Capture the cell that displays the provided text and extract its (X, Y) central coordinate. 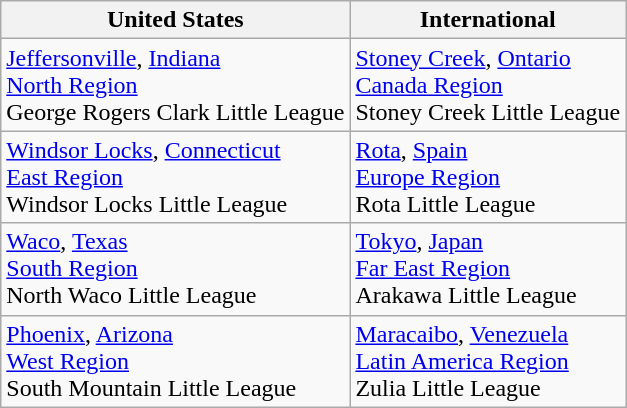
Jeffersonville, IndianaNorth RegionGeorge Rogers Clark Little League (176, 85)
International (488, 20)
Tokyo, JapanFar East RegionArakawa Little League (488, 269)
Waco, TexasSouth RegionNorth Waco Little League (176, 269)
Stoney Creek, OntarioCanada RegionStoney Creek Little League (488, 85)
Rota, SpainEurope RegionRota Little League (488, 177)
Maracaibo, VenezuelaLatin America RegionZulia Little League (488, 361)
Phoenix, ArizonaWest RegionSouth Mountain Little League (176, 361)
United States (176, 20)
Windsor Locks, ConnecticutEast RegionWindsor Locks Little League (176, 177)
